Detect which cell encompasses the target text, then output its [X, Y] center coordinate. 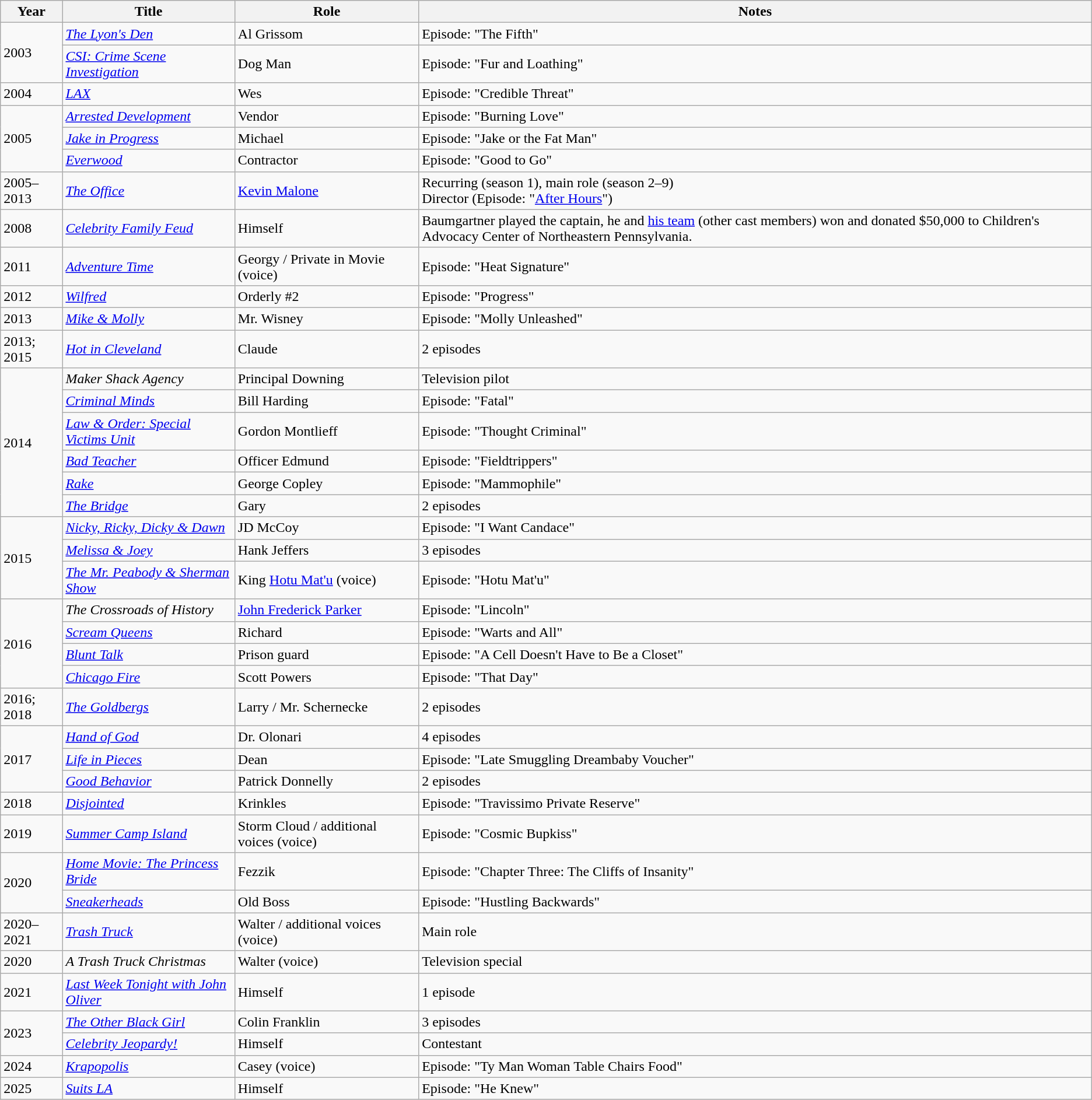
Michael [327, 138]
2012 [32, 296]
2025 [32, 1088]
Chicago Fire [148, 677]
2015 [32, 558]
Bill Harding [327, 401]
Summer Camp Island [148, 834]
Episode: "Hustling Backwards" [755, 902]
Episode: "Warts and All" [755, 632]
Jake in Progress [148, 138]
Episode: "Cosmic Bupkiss" [755, 834]
Notes [755, 12]
Episode: "Fur and Loathing" [755, 64]
2023 [32, 1033]
Episode: "Progress" [755, 296]
Main role [755, 932]
Contractor [327, 160]
Storm Cloud / additional voices (voice) [327, 834]
Everwood [148, 160]
2014 [32, 442]
Episode: "He Knew" [755, 1088]
Old Boss [327, 902]
The Office [148, 190]
The Lyon's Den [148, 34]
Dean [327, 759]
2016; 2018 [32, 707]
Episode: "Jake or the Fat Man" [755, 138]
Good Behavior [148, 782]
Richard [327, 632]
The Mr. Peabody & Sherman Show [148, 580]
Episode: "A Cell Doesn't Have to Be a Closet" [755, 654]
Last Week Tonight with John Oliver [148, 992]
Celebrity Family Feud [148, 229]
Krapopolis [148, 1066]
Episode: "Fatal" [755, 401]
Sneakerheads [148, 902]
Television pilot [755, 379]
Trash Truck [148, 932]
Orderly #2 [327, 296]
Hot in Cleveland [148, 349]
A Trash Truck Christmas [148, 962]
Scream Queens [148, 632]
Principal Downing [327, 379]
Krinkles [327, 804]
Life in Pieces [148, 759]
Contestant [755, 1044]
Maker Shack Agency [148, 379]
Mr. Wisney [327, 318]
Walter / additional voices (voice) [327, 932]
Casey (voice) [327, 1066]
LAX [148, 94]
Episode: "Good to Go" [755, 160]
Episode: "Ty Man Woman Table Chairs Food" [755, 1066]
Gordon Montlieff [327, 432]
Episode: "Credible Threat" [755, 94]
Television special [755, 962]
Al Grissom [327, 34]
Fezzik [327, 871]
Episode: "Fieldtrippers" [755, 461]
King Hotu Mat'u (voice) [327, 580]
JD McCoy [327, 528]
Episode: "Lincoln" [755, 610]
2021 [32, 992]
Dr. Olonari [327, 737]
Adventure Time [148, 266]
Dog Man [327, 64]
Episode: "I Want Candace" [755, 528]
2017 [32, 759]
Mike & Molly [148, 318]
Arrested Development [148, 116]
2018 [32, 804]
2016 [32, 643]
Blunt Talk [148, 654]
2019 [32, 834]
The Bridge [148, 506]
2013; 2015 [32, 349]
2004 [32, 94]
Episode: "Burning Love" [755, 116]
Episode: "Travissimo Private Reserve" [755, 804]
Suits LA [148, 1088]
Criminal Minds [148, 401]
Georgy / Private in Movie (voice) [327, 266]
Rake [148, 484]
2005 [32, 138]
Title [148, 12]
2020–2021 [32, 932]
2005–2013 [32, 190]
John Frederick Parker [327, 610]
Episode: "Thought Criminal" [755, 432]
Bad Teacher [148, 461]
Wes [327, 94]
Year [32, 12]
Recurring (season 1), main role (season 2–9)Director (Episode: "After Hours") [755, 190]
Role [327, 12]
2024 [32, 1066]
Episode: "Chapter Three: The Cliffs of Insanity" [755, 871]
Walter (voice) [327, 962]
2008 [32, 229]
1 episode [755, 992]
The Goldbergs [148, 707]
Hand of God [148, 737]
Episode: "Hotu Mat'u" [755, 580]
Hank Jeffers [327, 550]
Episode: "Molly Unleashed" [755, 318]
CSI: Crime Scene Investigation [148, 64]
Episode: "Heat Signature" [755, 266]
Episode: "Mammophile" [755, 484]
Gary [327, 506]
Nicky, Ricky, Dicky & Dawn [148, 528]
Patrick Donnelly [327, 782]
Scott Powers [327, 677]
Episode: "Late Smuggling Dreambaby Voucher" [755, 759]
Episode: "That Day" [755, 677]
Prison guard [327, 654]
Disjointed [148, 804]
Celebrity Jeopardy! [148, 1044]
George Copley [327, 484]
Claude [327, 349]
Larry / Mr. Schernecke [327, 707]
Episode: "The Fifth" [755, 34]
The Other Black Girl [148, 1022]
Kevin Malone [327, 190]
Wilfred [148, 296]
Home Movie: The Princess Bride [148, 871]
The Crossroads of History [148, 610]
Colin Franklin [327, 1022]
2013 [32, 318]
Law & Order: Special Victims Unit [148, 432]
2011 [32, 266]
2003 [32, 52]
Vendor [327, 116]
Officer Edmund [327, 461]
4 episodes [755, 737]
Melissa & Joey [148, 550]
